Return the (X, Y) coordinate for the center point of the cell that contains the specified text.  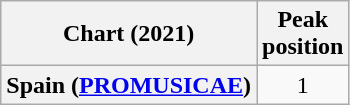
1 (303, 85)
Spain (PROMUSICAE) (129, 85)
Chart (2021) (129, 34)
Peakposition (303, 34)
